Scan for the cell matching the given text and deliver its [x, y] coordinate at center. 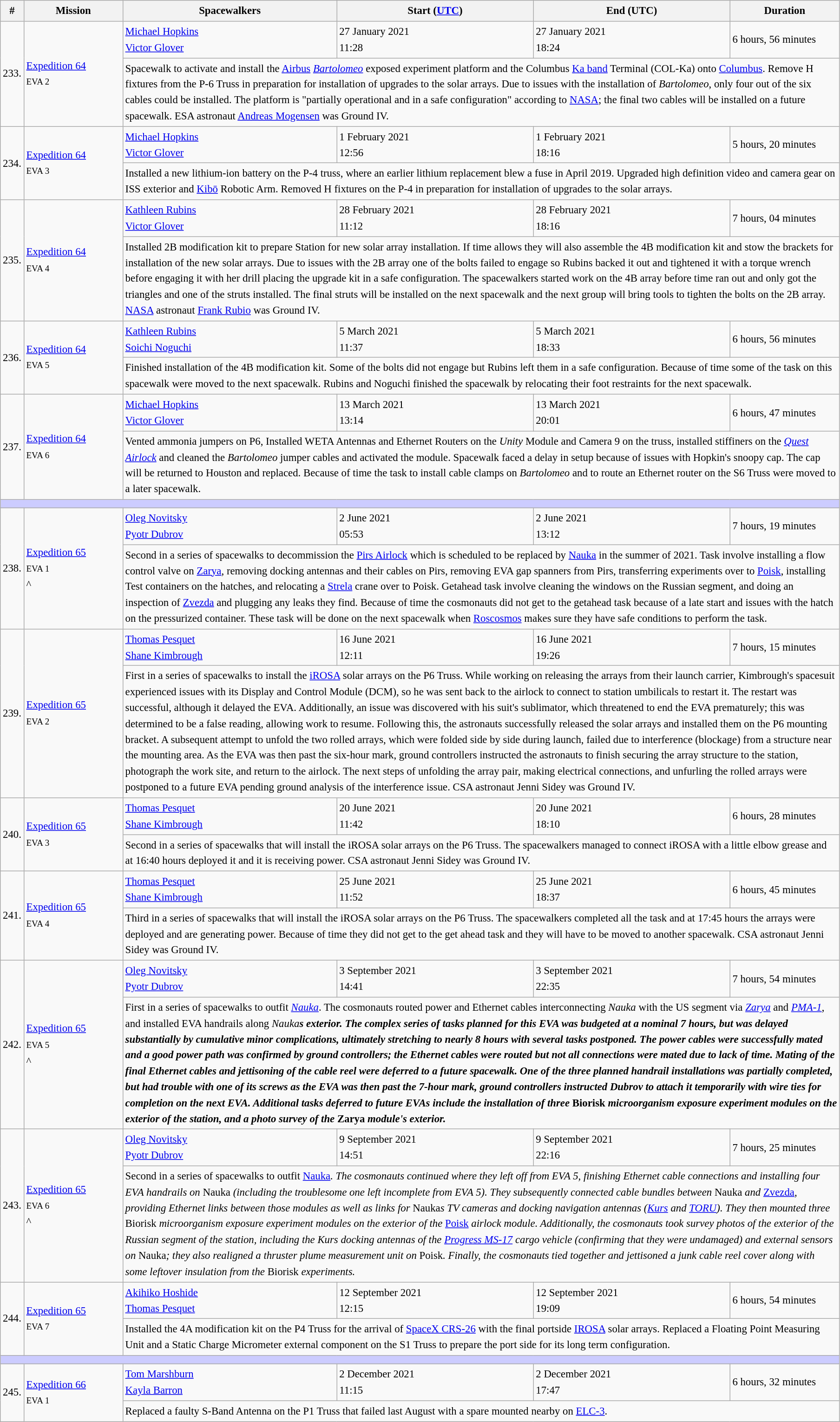
16 June 202119:26 [632, 648]
Expedition 64EVA 5 [73, 358]
Spacewalkers [230, 11]
12 September 202112:15 [435, 1300]
7 hours, 25 minutes [785, 1148]
27 January 202111:28 [435, 40]
Duration [785, 11]
Kathleen Rubins Victor Glover [230, 218]
241. [12, 916]
13 March 202120:01 [632, 413]
Expedition 65EVA 5^ [73, 1045]
1 February 202112:56 [435, 145]
6 hours, 54 minutes [785, 1300]
244. [12, 1319]
2 June 202113:12 [632, 526]
243. [12, 1205]
7 hours, 15 minutes [785, 648]
233. [12, 74]
235. [12, 260]
Expedition 64EVA 4 [73, 260]
6 hours, 32 minutes [785, 1382]
242. [12, 1045]
Start (UTC) [435, 11]
Expedition 64EVA 2 [73, 74]
239. [12, 714]
Expedition 64EVA 3 [73, 163]
6 hours, 47 minutes [785, 413]
# [12, 11]
28 February 202111:12 [435, 218]
Akihiko Hoshide Thomas Pesquet [230, 1300]
3 September 202122:35 [632, 979]
20 June 202118:10 [632, 816]
End (UTC) [632, 11]
12 September 202119:09 [632, 1300]
1 February 202118:16 [632, 145]
2 June 202105:53 [435, 526]
5 hours, 20 minutes [785, 145]
28 February 202118:16 [632, 218]
9 September 202122:16 [632, 1148]
Mission [73, 11]
9 September 202114:51 [435, 1148]
245. [12, 1393]
5 March 202111:37 [435, 339]
6 hours, 45 minutes [785, 889]
2 December 202117:47 [632, 1382]
Expedition 66EVA 1 [73, 1393]
7 hours, 19 minutes [785, 526]
234. [12, 163]
25 June 202118:37 [632, 889]
6 hours, 28 minutes [785, 816]
7 hours, 54 minutes [785, 979]
25 June 202111:52 [435, 889]
5 March 202118:33 [632, 339]
240. [12, 835]
3 September 202114:41 [435, 979]
2 December 202111:15 [435, 1382]
Replaced a faulty S-Band Antenna on the P1 Truss that failed last August with a spare mounted nearby on ELC-3. [481, 1411]
Expedition 65EVA 6^ [73, 1205]
13 March 202113:14 [435, 413]
Expedition 65EVA 1^ [73, 569]
20 June 202111:42 [435, 816]
7 hours, 04 minutes [785, 218]
238. [12, 569]
Tom Marshburn Kayla Barron [230, 1382]
16 June 202112:11 [435, 648]
Expedition 65EVA 3 [73, 835]
237. [12, 447]
Expedition 65EVA 2 [73, 714]
Expedition 65EVA 7 [73, 1319]
Expedition 64EVA 6 [73, 447]
Expedition 65EVA 4 [73, 916]
27 January 202118:24 [632, 40]
Kathleen Rubins Soichi Noguchi [230, 339]
236. [12, 358]
